Scan for the cell matching the given text and deliver its (x, y) coordinate at center. 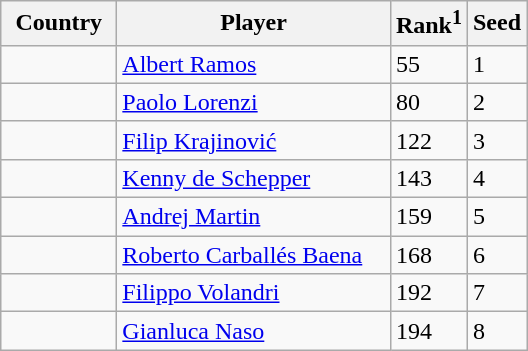
Gianluca Naso (254, 331)
3 (496, 140)
6 (496, 255)
Player (254, 24)
Roberto Carballés Baena (254, 255)
Albert Ramos (254, 64)
168 (428, 255)
55 (428, 64)
1 (496, 64)
Kenny de Schepper (254, 178)
143 (428, 178)
Filip Krajinović (254, 140)
122 (428, 140)
5 (496, 217)
4 (496, 178)
Filippo Volandri (254, 293)
8 (496, 331)
80 (428, 102)
Seed (496, 24)
Country (59, 24)
7 (496, 293)
Andrej Martin (254, 217)
2 (496, 102)
194 (428, 331)
Rank1 (428, 24)
159 (428, 217)
192 (428, 293)
Paolo Lorenzi (254, 102)
